Pinpoint the cell where the given text exists, returning its [x, y] midpoint coordinate. 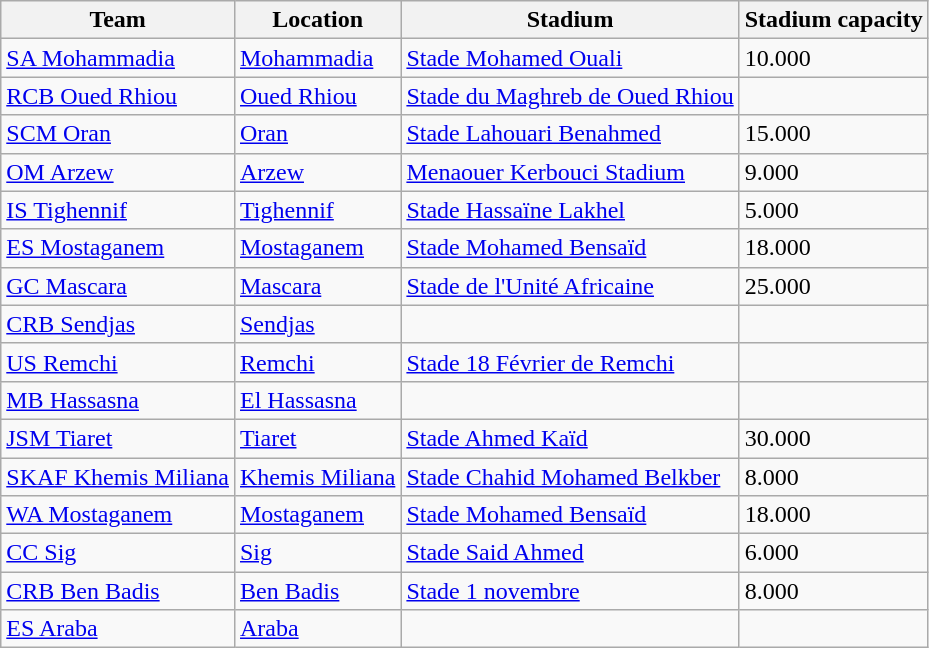
CRB Sendjas [118, 324]
Stade Lahouari Benahmed [570, 134]
SA Mohammadia [118, 58]
9.000 [834, 172]
Tighennif [317, 210]
Team [118, 20]
10.000 [834, 58]
Stade Said Ahmed [570, 553]
Tiaret [317, 438]
Arzew [317, 172]
JSM Tiaret [118, 438]
15.000 [834, 134]
Oran [317, 134]
Remchi [317, 362]
SKAF Khemis Miliana [118, 477]
Stade Chahid Mohamed Belkber [570, 477]
Stade du Maghreb de Oued Rhiou [570, 96]
RCB Oued Rhiou [118, 96]
Mohammadia [317, 58]
Khemis Miliana [317, 477]
GC Mascara [118, 286]
ES Araba [118, 629]
IS Tighennif [118, 210]
ES Mostaganem [118, 248]
SCM Oran [118, 134]
Mascara [317, 286]
Stade Ahmed Kaïd [570, 438]
Location [317, 20]
Stade Mohamed Ouali [570, 58]
Menaouer Kerbouci Stadium [570, 172]
CRB Ben Badis [118, 591]
CC Sig [118, 553]
Stade de l'Unité Africaine [570, 286]
MB Hassasna [118, 400]
Araba [317, 629]
Sendjas [317, 324]
Stade Hassaïne Lakhel [570, 210]
30.000 [834, 438]
Sig [317, 553]
OM Arzew [118, 172]
WA Mostaganem [118, 515]
25.000 [834, 286]
Oued Rhiou [317, 96]
6.000 [834, 553]
Stadium capacity [834, 20]
El Hassasna [317, 400]
Stadium [570, 20]
Ben Badis [317, 591]
Stade 1 novembre [570, 591]
US Remchi [118, 362]
5.000 [834, 210]
Stade 18 Février de Remchi [570, 362]
